For the text-containing cell, return its midpoint in (X, Y) coordinate format. 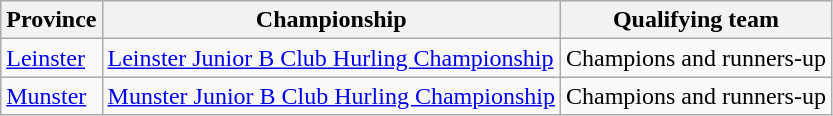
Munster Junior B Club Hurling Championship (331, 96)
Qualifying team (696, 20)
Championship (331, 20)
Leinster Junior B Club Hurling Championship (331, 58)
Leinster (52, 58)
Province (52, 20)
Munster (52, 96)
